Output the [X, Y] coordinate of the center of the cell containing the given text.  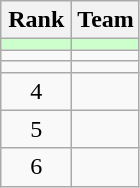
Team [106, 20]
Rank [36, 20]
4 [36, 91]
6 [36, 167]
5 [36, 129]
